Determine the (x, y) coordinate at the center of the cell enclosing the given text.  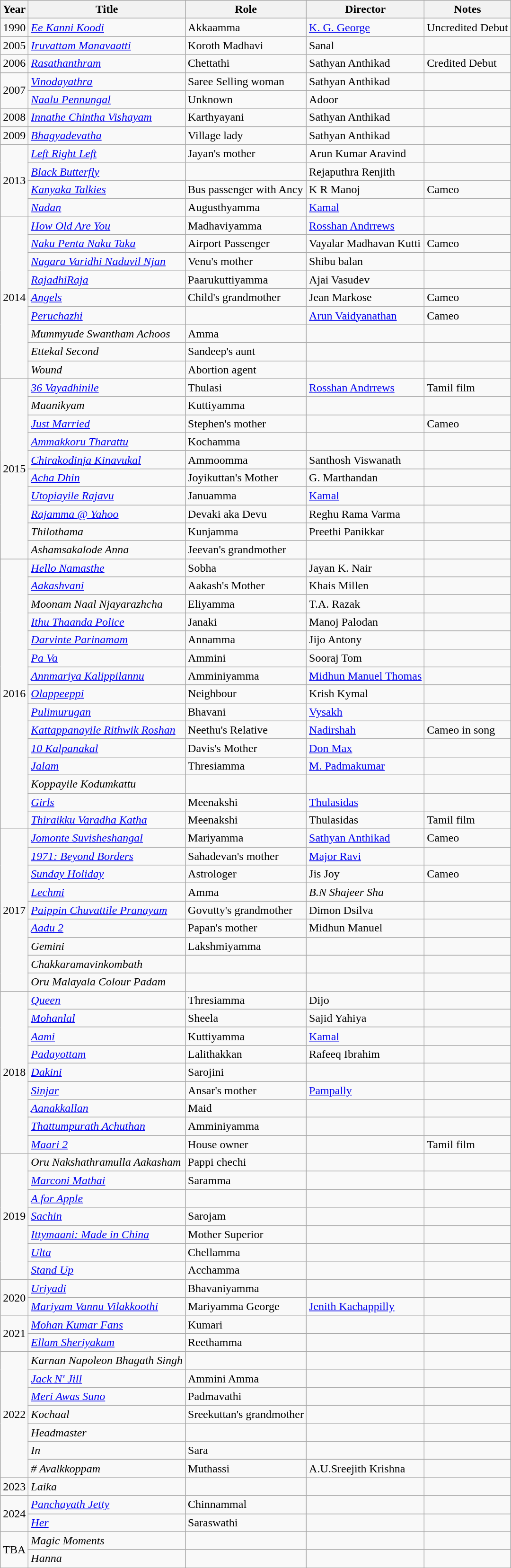
Dakini (107, 1072)
Astrologer (246, 874)
Don Max (365, 748)
How Old Are You (107, 226)
Thiraikku Varadha Katha (107, 820)
Sarojini (246, 1072)
Cameo in song (467, 730)
Jean Markose (365, 298)
Arun Vaidyanathan (365, 316)
1990 (14, 27)
Reethamma (246, 1342)
10 Kalpanakal (107, 748)
Lechmi (107, 892)
Lalithakkan (246, 1054)
Krish Kymal (365, 694)
Role (246, 9)
Joyikuttan's Mother (246, 478)
Aakash's Mother (246, 586)
Mariyamma George (246, 1306)
Hanna (107, 1559)
Innathe Chintha Vishayam (107, 117)
Jis Joy (365, 874)
Peruchazhi (107, 316)
Mohanlal (107, 1018)
Ithu Thaanda Police (107, 622)
Midhun Manuel Thomas (365, 676)
Pampally (365, 1090)
Shibu balan (365, 262)
Ulta (107, 1252)
Venu's mother (246, 262)
Lakshmiyamma (246, 946)
Headmaster (107, 1433)
Sinjar (107, 1090)
Koroth Madhavi (246, 45)
Santhosh Viswanath (365, 460)
Paippin Chuvattile Pranayam (107, 910)
Mummyude Swantham Achoos (107, 334)
Stand Up (107, 1270)
Arun Kumar Aravind (365, 153)
Davis's Mother (246, 748)
2006 (14, 63)
K. G. George (365, 27)
A.U.Sreejith Krishna (365, 1469)
Kochamma (246, 442)
Rafeeq Ibrahim (365, 1054)
Year (14, 9)
Gemini (107, 946)
Nagara Varidhi Naduvil Njan (107, 262)
Reghu Rama Varma (365, 514)
Girls (107, 802)
Aami (107, 1036)
K R Manoj (365, 189)
Dimon Dsilva (365, 910)
Saramma (246, 1180)
Koppayile Kodumkattu (107, 784)
Left Right Left (107, 153)
2023 (14, 1487)
Utopiayile Rajavu (107, 496)
Bhavaniyamma (246, 1288)
Jayan K. Nair (365, 568)
Uriyadi (107, 1288)
House owner (246, 1144)
Jijo Antony (365, 640)
Ammakkoru Tharattu (107, 442)
Ee Kanni Koodi (107, 27)
Vinodayathra (107, 81)
Devaki aka Devu (246, 514)
M. Padmakumar (365, 766)
Sobha (246, 568)
Khais Millen (365, 586)
Kumari (246, 1324)
Rajamma @ Yahoo (107, 514)
Iruvattam Manavaatti (107, 45)
Wound (107, 370)
2016 (14, 694)
Director (365, 9)
Village lady (246, 135)
Pulimurugan (107, 712)
Mariyam Vannu Vilakkoothi (107, 1306)
Aanakkallan (107, 1108)
Sunday Holiday (107, 874)
Kanyaka Talkies (107, 189)
Title (107, 9)
Chakkaramavinkombath (107, 964)
Jomonte Suvisheshangal (107, 838)
Moonam Naal Njayarazhcha (107, 604)
2009 (14, 135)
Jeevan's grandmother (246, 550)
Darvinte Parinamam (107, 640)
Major Ravi (365, 856)
Janaki (246, 622)
Queen (107, 1000)
2015 (14, 469)
Maanikyam (107, 406)
Eliyamma (246, 604)
Sajid Yahiya (365, 1018)
Akkaamma (246, 27)
Muthassi (246, 1469)
36 Vayadhinile (107, 388)
Chinnammal (246, 1505)
Januamma (246, 496)
Acchamma (246, 1270)
2024 (14, 1514)
Hello Namasthe (107, 568)
A for Apple (107, 1198)
Oru Malayala Colour Padam (107, 982)
Sreekuttan's grandmother (246, 1415)
Ammini Amma (246, 1379)
Bhagyadevatha (107, 135)
Annmariya Kalippilannu (107, 676)
2022 (14, 1414)
Preethi Panikkar (365, 532)
Neethu's Relative (246, 730)
Dijo (365, 1000)
2021 (14, 1333)
Jayan's mother (246, 153)
Aadu 2 (107, 928)
Ansar's mother (246, 1090)
Annamma (246, 640)
In (107, 1451)
Mariyamma (246, 838)
1971: Beyond Borders (107, 856)
Saree Selling woman (246, 81)
2020 (14, 1297)
Govutty's grandmother (246, 910)
Thattumpurath Achuthan (107, 1126)
Augusthyamma (246, 207)
Saraswathi (246, 1523)
T.A. Razak (365, 604)
2005 (14, 45)
Naalu Pennungal (107, 99)
Karnan Napoleon Bhagath Singh (107, 1360)
Jack N' Jill (107, 1379)
Mohan Kumar Fans (107, 1324)
Ashamsakalode Anna (107, 550)
Panchayath Jetty (107, 1505)
Paarukuttiyamma (246, 280)
Chirakodinja Kinavukal (107, 460)
Rasathanthram (107, 63)
TBA (14, 1550)
Black Butterfly (107, 171)
Sarojam (246, 1216)
Stephen's mother (246, 424)
Kattappanayile Rithwik Roshan (107, 730)
Vysakh (365, 712)
Thulasi (246, 388)
Bus passenger with Ancy (246, 189)
Ettekal Second (107, 352)
Naku Penta Naku Taka (107, 244)
Pappi chechi (246, 1162)
Uncredited Debut (467, 27)
Neighbour (246, 694)
Her (107, 1523)
Just Married (107, 424)
Papan's mother (246, 928)
Nadirshah (365, 730)
Kunjamma (246, 532)
RajadhiRaja (107, 280)
Magic Moments (107, 1541)
Ajai Vasudev (365, 280)
Chettathi (246, 63)
Ellam Sheriyakum (107, 1342)
Chellamma (246, 1252)
Ittymaani: Made in China (107, 1234)
Airport Passenger (246, 244)
Vayalar Madhavan Kutti (365, 244)
Oru Nakshathramulla Aakasham (107, 1162)
Madhaviyamma (246, 226)
Sandeep's aunt (246, 352)
Jalam (107, 766)
Angels (107, 298)
Sanal (365, 45)
Bhavani (246, 712)
Pa Va (107, 658)
Child's grandmother (246, 298)
Laika (107, 1487)
Sooraj Tom (365, 658)
Maari 2 (107, 1144)
Padayottam (107, 1054)
Meri Awas Suno (107, 1397)
Manoj Palodan (365, 622)
Rejaputhra Renjith (365, 171)
G. Marthandan (365, 478)
Kochaal (107, 1415)
Nadan (107, 207)
Unknown (246, 99)
Acha Dhin (107, 478)
2014 (14, 298)
2019 (14, 1216)
# Avalkkoppam (107, 1469)
Midhun Manuel (365, 928)
Maid (246, 1108)
Jenith Kachappilly (365, 1306)
Karthyayani (246, 117)
2018 (14, 1072)
Notes (467, 9)
Abortion agent (246, 370)
Sachin (107, 1216)
Sara (246, 1451)
Olappeeppi (107, 694)
Credited Debut (467, 63)
B.N Shajeer Sha (365, 892)
Marconi Mathai (107, 1180)
Ammoomma (246, 460)
Mother Superior (246, 1234)
2017 (14, 911)
Thilothama (107, 532)
Sahadevan's mother (246, 856)
2013 (14, 180)
Aakashvani (107, 586)
Adoor (365, 99)
2007 (14, 90)
Sheela (246, 1018)
Padmavathi (246, 1397)
2008 (14, 117)
Ammini (246, 658)
